Extract the [X, Y] coordinate from the center of the cell holding the provided text.  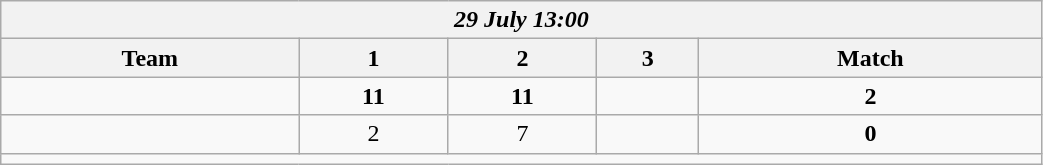
7 [522, 134]
29 July 13:00 [522, 20]
1 [374, 58]
3 [648, 58]
Match [870, 58]
Team [150, 58]
0 [870, 134]
